Locate the cell with the specified text and output its (X, Y) center coordinate. 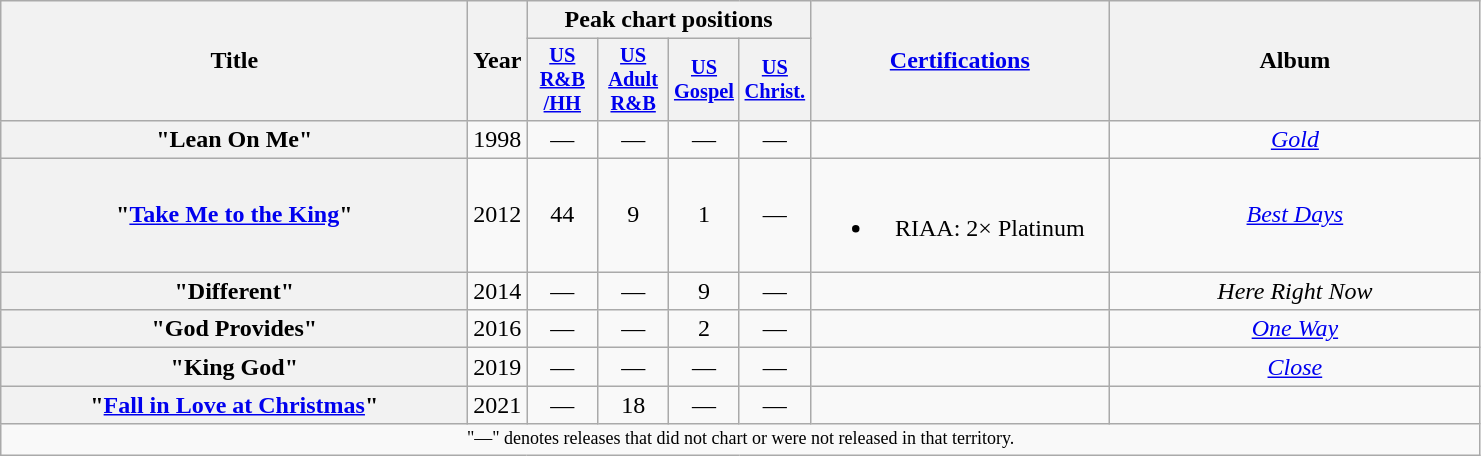
Certifications (960, 61)
2016 (498, 329)
Year (498, 61)
"—" denotes releases that did not chart or were not released in that territory. (741, 440)
Here Right Now (1294, 291)
USChrist. (774, 80)
2 (704, 329)
1 (704, 216)
One Way (1294, 329)
2021 (498, 405)
USAdultR&B (634, 80)
2014 (498, 291)
"Take Me to the King" (234, 216)
"God Provides" (234, 329)
Album (1294, 61)
USR&B/HH (562, 80)
Close (1294, 367)
18 (634, 405)
"Different" (234, 291)
"Lean On Me" (234, 139)
USGospel (704, 80)
2012 (498, 216)
RIAA: 2× Platinum (960, 216)
1998 (498, 139)
44 (562, 216)
"King God" (234, 367)
Peak chart positions (668, 20)
"Fall in Love at Christmas" (234, 405)
2019 (498, 367)
Title (234, 61)
Best Days (1294, 216)
Gold (1294, 139)
